Capture the cell that displays the provided text and extract its [x, y] central coordinate. 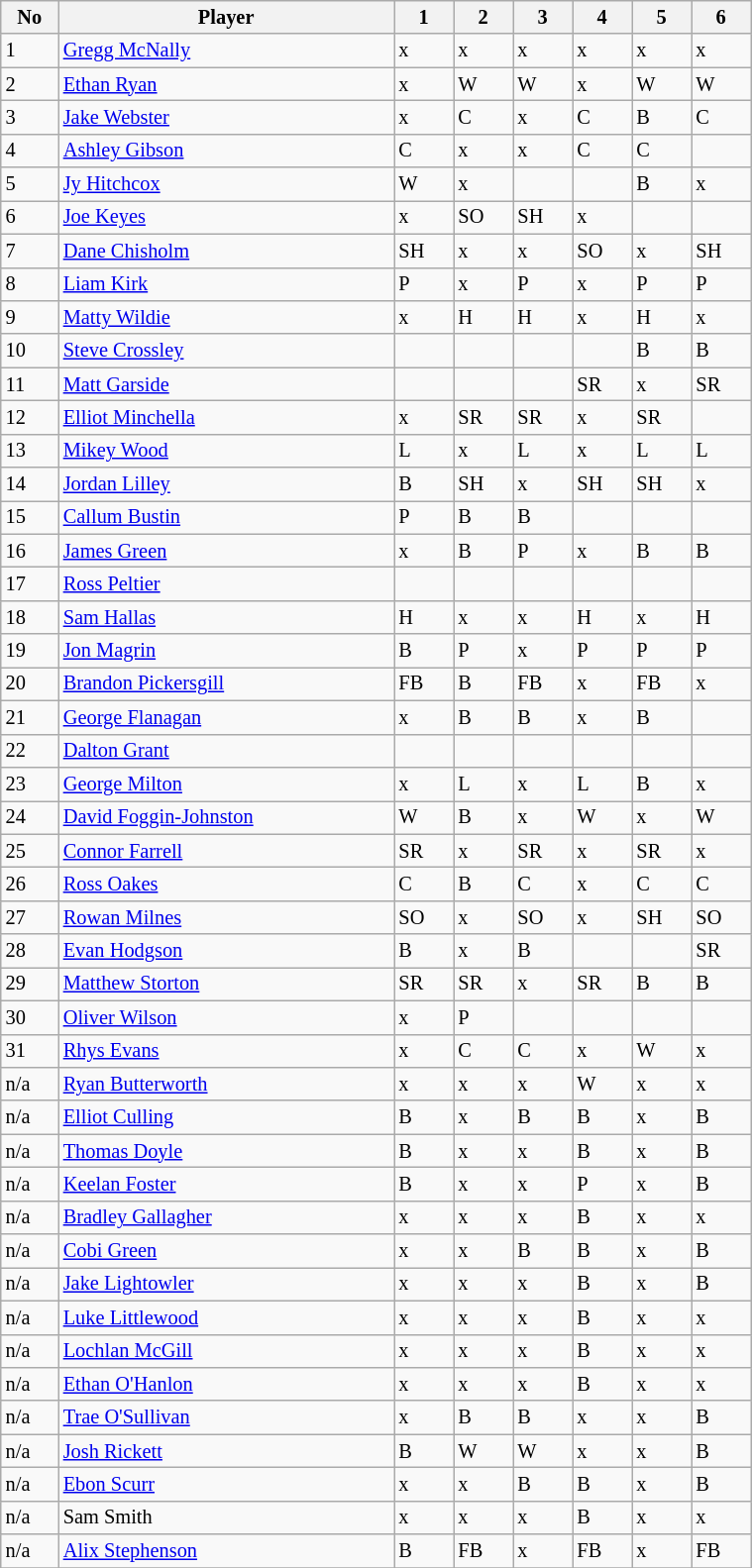
15 [30, 517]
16 [30, 551]
24 [30, 817]
11 [30, 384]
Ashley Gibson [226, 151]
Rowan Milnes [226, 917]
14 [30, 484]
Gregg McNally [226, 51]
Joe Keyes [226, 217]
Matt Garside [226, 384]
Sam Hallas [226, 617]
30 [30, 1017]
17 [30, 583]
Jake Lightowler [226, 1284]
Elliot Culling [226, 1117]
George Flanagan [226, 717]
Keelan Foster [226, 1184]
28 [30, 951]
Player [226, 17]
Jake Webster [226, 117]
Jy Hitchcox [226, 184]
Bradley Gallagher [226, 1217]
25 [30, 851]
Luke Littlewood [226, 1317]
Ethan O'Hanlon [226, 1384]
Evan Hodgson [226, 951]
Mikey Wood [226, 451]
Thomas Doyle [226, 1151]
Ethan Ryan [226, 84]
Ross Peltier [226, 583]
19 [30, 651]
22 [30, 751]
29 [30, 984]
12 [30, 417]
Steve Crossley [226, 351]
David Foggin-Johnston [226, 817]
7 [30, 251]
26 [30, 884]
21 [30, 717]
27 [30, 917]
Brandon Pickersgill [226, 683]
Oliver Wilson [226, 1017]
23 [30, 784]
Ryan Butterworth [226, 1084]
Jon Magrin [226, 651]
Matthew Storton [226, 984]
George Milton [226, 784]
Jordan Lilley [226, 484]
Sam Smith [226, 1517]
13 [30, 451]
Lochlan McGill [226, 1351]
James Green [226, 551]
Liam Kirk [226, 284]
31 [30, 1051]
10 [30, 351]
Connor Farrell [226, 851]
Callum Bustin [226, 517]
Matty Wildie [226, 317]
Dalton Grant [226, 751]
Dane Chisholm [226, 251]
No [30, 17]
18 [30, 617]
Elliot Minchella [226, 417]
9 [30, 317]
Trae O'Sullivan [226, 1417]
20 [30, 683]
Rhys Evans [226, 1051]
8 [30, 284]
Josh Rickett [226, 1451]
Alix Stephenson [226, 1551]
Ross Oakes [226, 884]
Cobi Green [226, 1251]
Ebon Scurr [226, 1484]
